Locate the cell with the specified text and output its (x, y) center coordinate. 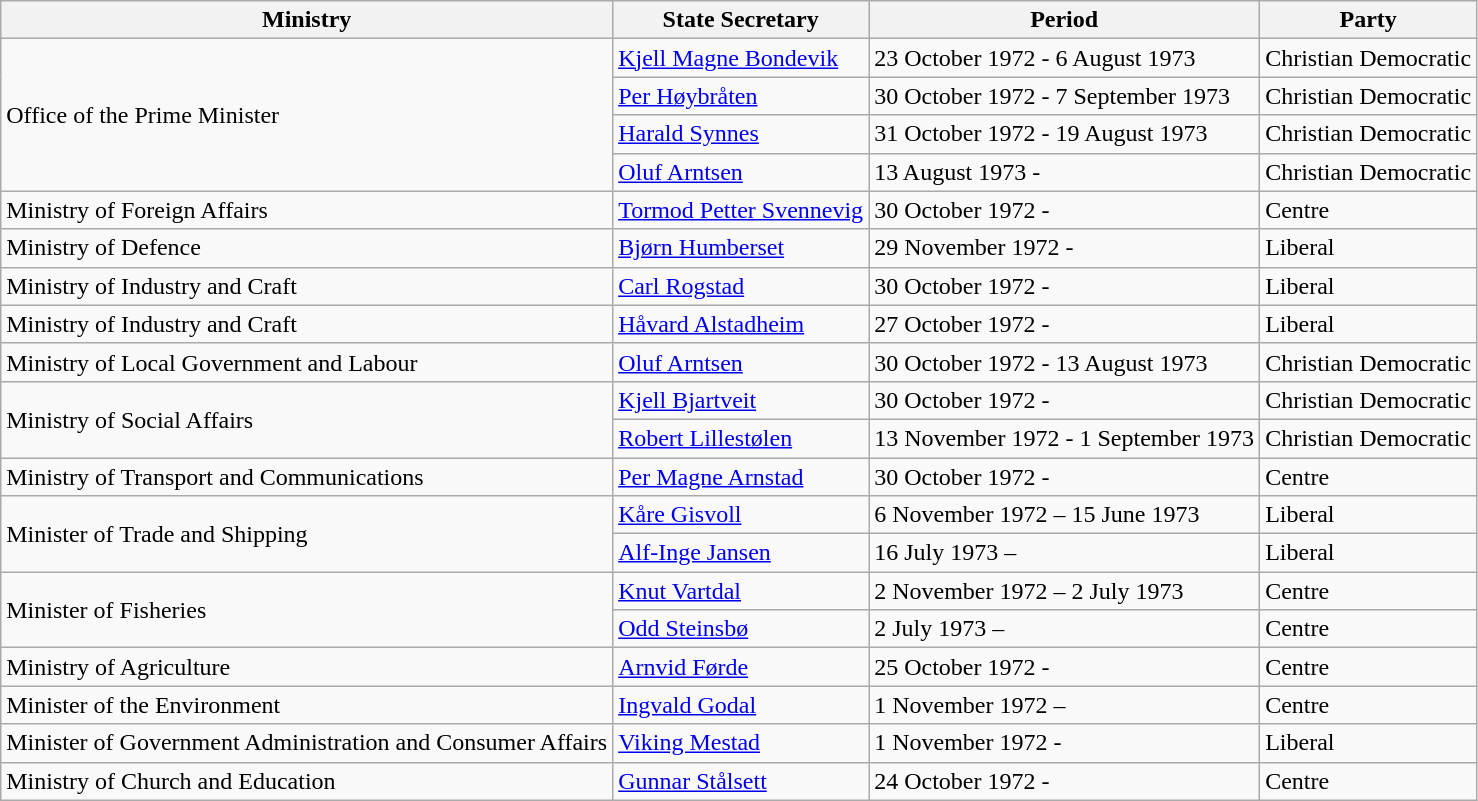
Ministry of Agriculture (307, 667)
Ministry of Social Affairs (307, 419)
6 November 1972 – 15 June 1973 (1064, 515)
Bjørn Humberset (741, 248)
30 October 1972 - 13 August 1973 (1064, 362)
13 August 1973 - (1064, 172)
13 November 1972 - 1 September 1973 (1064, 438)
25 October 1972 - (1064, 667)
Ministry of Church and Education (307, 781)
1 November 1972 – (1064, 705)
Arnvid Førde (741, 667)
Kjell Bjartveit (741, 400)
Odd Steinsbø (741, 629)
23 October 1972 - 6 August 1973 (1064, 58)
Ministry of Transport and Communications (307, 477)
Alf-Inge Jansen (741, 553)
16 July 1973 – (1064, 553)
Ministry of Defence (307, 248)
31 October 1972 - 19 August 1973 (1064, 134)
30 October 1972 - 7 September 1973 (1064, 96)
Ministry of Local Government and Labour (307, 362)
Knut Vartdal (741, 591)
Per Magne Arnstad (741, 477)
Minister of the Environment (307, 705)
27 October 1972 - (1064, 324)
29 November 1972 - (1064, 248)
Party (1368, 20)
Ingvald Godal (741, 705)
Minister of Fisheries (307, 610)
1 November 1972 - (1064, 743)
Ministry (307, 20)
2 November 1972 – 2 July 1973 (1064, 591)
Ministry of Foreign Affairs (307, 210)
Robert Lillestølen (741, 438)
Viking Mestad (741, 743)
Period (1064, 20)
Office of the Prime Minister (307, 115)
Håvard Alstadheim (741, 324)
State Secretary (741, 20)
Carl Rogstad (741, 286)
Kåre Gisvoll (741, 515)
Minister of Government Administration and Consumer Affairs (307, 743)
Harald Synnes (741, 134)
24 October 1972 - (1064, 781)
Tormod Petter Svennevig (741, 210)
2 July 1973 – (1064, 629)
Per Høybråten (741, 96)
Gunnar Stålsett (741, 781)
Minister of Trade and Shipping (307, 534)
Kjell Magne Bondevik (741, 58)
